Locate the cell with the specified text and output its (X, Y) center coordinate. 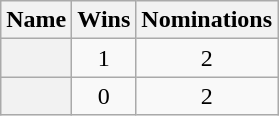
Wins (104, 20)
1 (104, 58)
0 (104, 96)
Name (36, 20)
Nominations (207, 20)
